Locate the cell with the specified text and output its (X, Y) center coordinate. 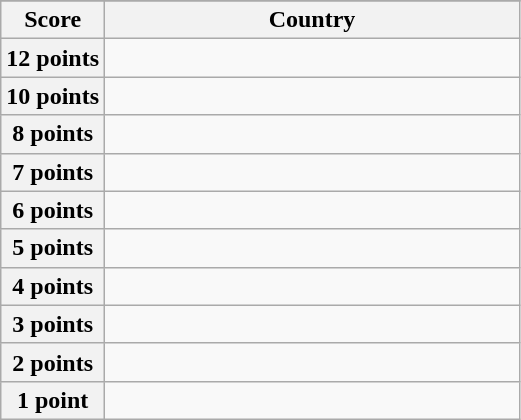
4 points (53, 286)
10 points (53, 96)
12 points (53, 58)
6 points (53, 210)
3 points (53, 324)
7 points (53, 172)
8 points (53, 134)
5 points (53, 248)
Score (53, 20)
2 points (53, 362)
1 point (53, 400)
Country (312, 20)
